Provide the (x, y) coordinate of the cell's center where the given text is located.  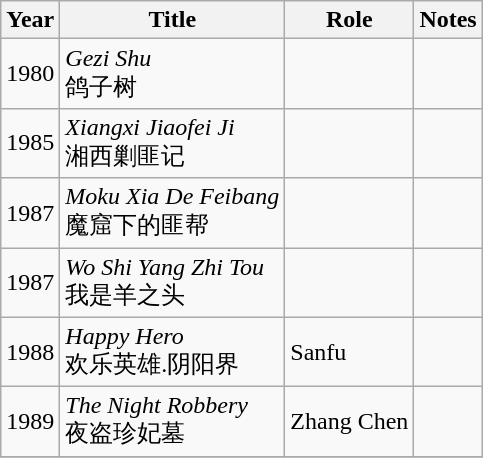
Notes (448, 20)
Year (30, 20)
Role (350, 20)
Moku Xia De Feibang魔窟下的匪帮 (172, 213)
Wo Shi Yang Zhi Tou我是羊之头 (172, 283)
The Night Robbery夜盗珍妃墓 (172, 422)
Gezi Shu鸽子树 (172, 74)
Sanfu (350, 352)
1985 (30, 143)
1980 (30, 74)
Happy Hero欢乐英雄.阴阳界 (172, 352)
Zhang Chen (350, 422)
1989 (30, 422)
Xiangxi Jiaofei Ji湘西剿匪记 (172, 143)
Title (172, 20)
1988 (30, 352)
